Detect which cell encompasses the target text, then output its (X, Y) center coordinate. 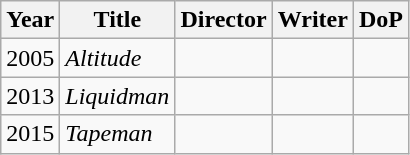
Director (224, 20)
Altitude (118, 58)
DoP (380, 20)
Liquidman (118, 96)
2005 (30, 58)
2015 (30, 134)
2013 (30, 96)
Writer (312, 20)
Tapeman (118, 134)
Year (30, 20)
Title (118, 20)
